Return [x, y] of the center of cell containing provided text 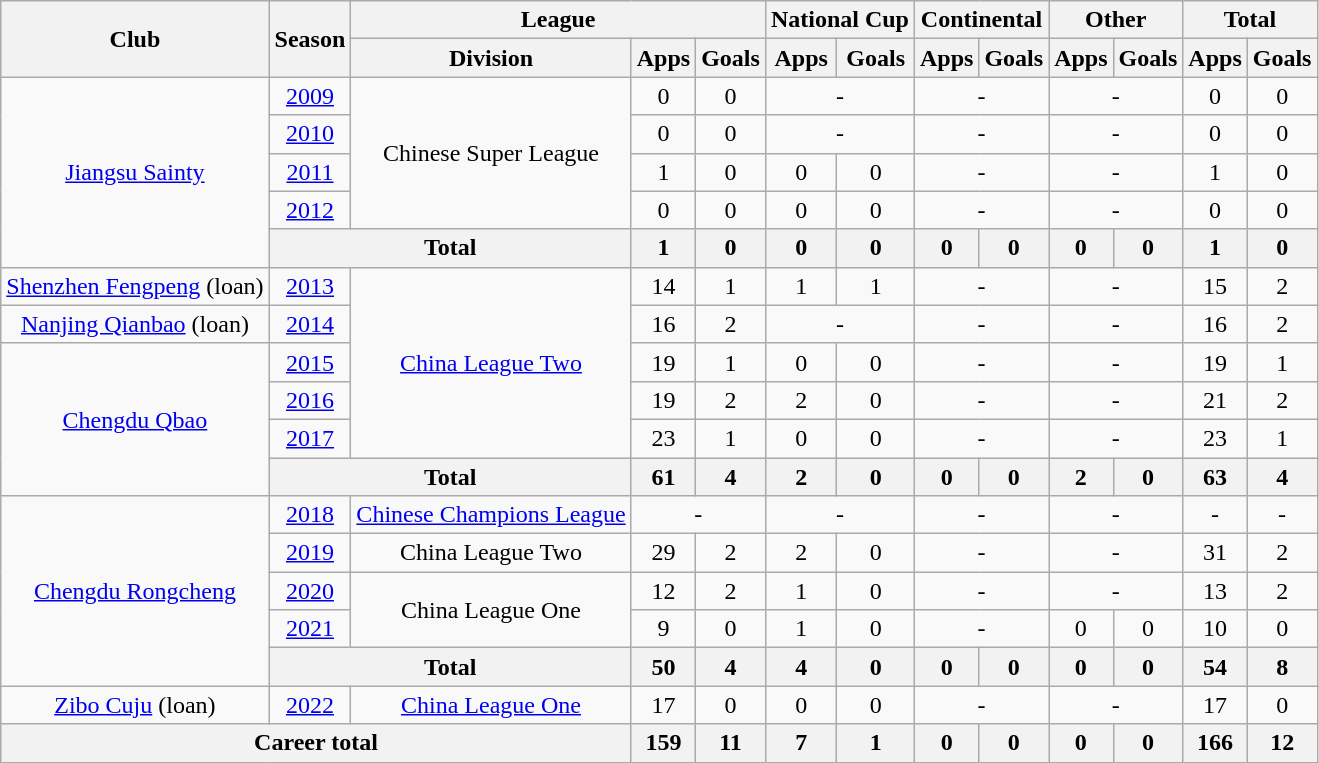
50 [663, 667]
2017 [310, 438]
54 [1215, 667]
Continental [981, 20]
31 [1215, 553]
League [558, 20]
2014 [310, 324]
2021 [310, 629]
2019 [310, 553]
2018 [310, 515]
11 [731, 743]
2013 [310, 286]
Chengdu Qbao [135, 419]
2012 [310, 210]
Nanjing Qianbao (loan) [135, 324]
166 [1215, 743]
Career total [316, 743]
Jiangsu Sainty [135, 172]
Shenzhen Fengpeng (loan) [135, 286]
10 [1215, 629]
61 [663, 477]
National Cup [840, 20]
9 [663, 629]
Chinese Champions League [491, 515]
13 [1215, 591]
21 [1215, 400]
Zibo Cuju (loan) [135, 705]
63 [1215, 477]
2011 [310, 172]
2016 [310, 400]
159 [663, 743]
14 [663, 286]
Season [310, 39]
Chengdu Rongcheng [135, 591]
15 [1215, 286]
2022 [310, 705]
2015 [310, 362]
Chinese Super League [491, 153]
7 [801, 743]
2010 [310, 134]
8 [1282, 667]
2020 [310, 591]
Other [1116, 20]
29 [663, 553]
2009 [310, 96]
Club [135, 39]
Division [491, 58]
